From the cell containing the given text, extract its center point as (X, Y) coordinate. 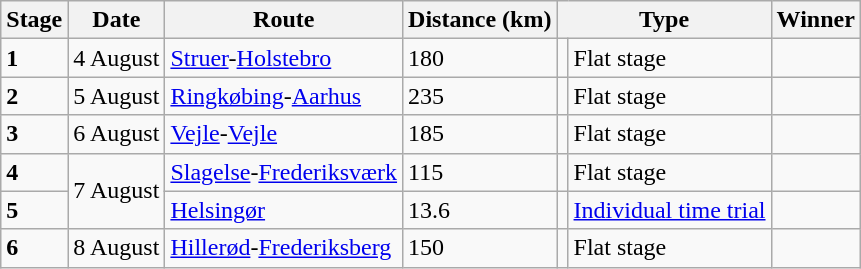
Winner (816, 20)
Hillerød-Frederiksberg (284, 248)
Route (284, 20)
185 (480, 134)
4 (34, 172)
Vejle-Vejle (284, 134)
Date (116, 20)
Helsingør (284, 210)
150 (480, 248)
180 (480, 58)
Type (664, 20)
115 (480, 172)
7 August (116, 191)
6 (34, 248)
Ringkøbing-Aarhus (284, 96)
235 (480, 96)
2 (34, 96)
1 (34, 58)
Distance (km) (480, 20)
5 August (116, 96)
3 (34, 134)
Stage (34, 20)
13.6 (480, 210)
5 (34, 210)
6 August (116, 134)
8 August (116, 248)
4 August (116, 58)
Individual time trial (670, 210)
Slagelse-Frederiksværk (284, 172)
Struer-Holstebro (284, 58)
